Determine the [X, Y] coordinate at the center of the cell enclosing the given text.  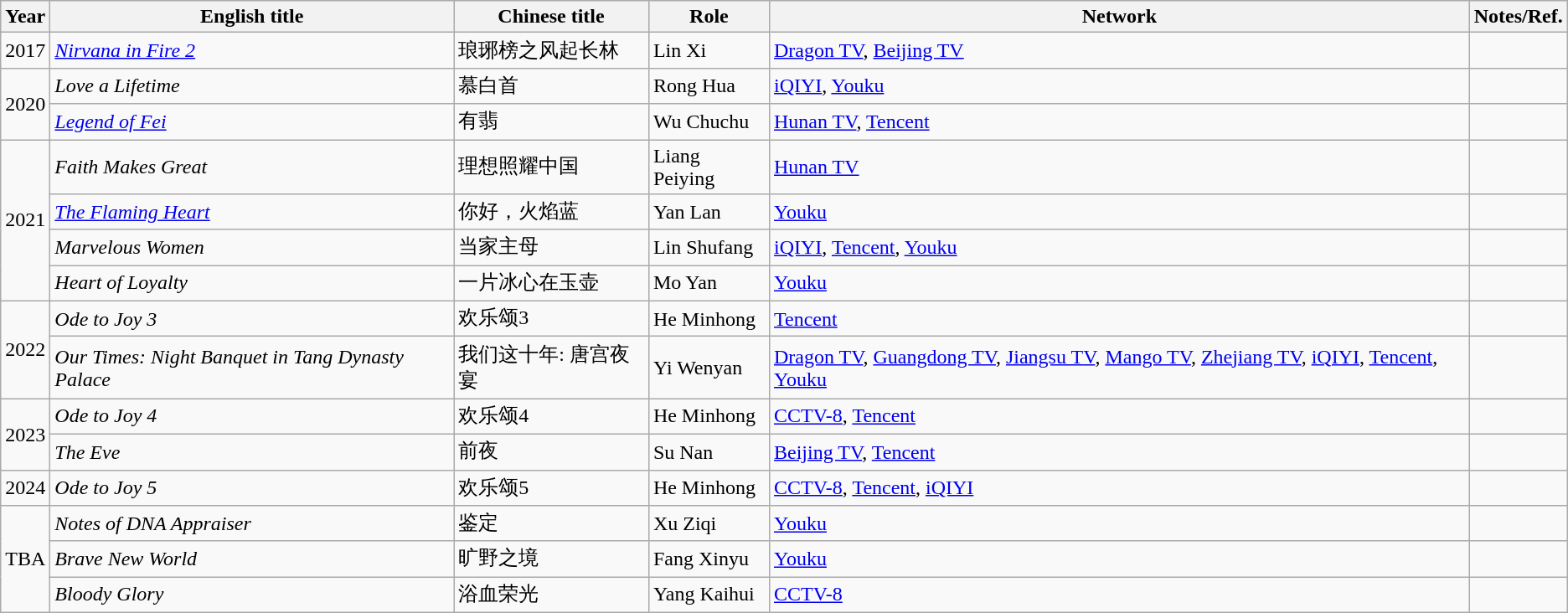
2017 [25, 50]
欢乐颂3 [551, 318]
Lin Shufang [709, 248]
Heart of Loyalty [252, 283]
Wu Chuchu [709, 122]
Dragon TV, Guangdong TV, Jiangsu TV, Mango TV, Zhejiang TV, iQIYI, Tencent, Youku [1119, 368]
English title [252, 17]
2024 [25, 487]
TBA [25, 559]
Ode to Joy 3 [252, 318]
Tencent [1119, 318]
Hunan TV, Tencent [1119, 122]
Ode to Joy 4 [252, 417]
Chinese title [551, 17]
慕白首 [551, 85]
CCTV-8, Tencent, iQIYI [1119, 487]
当家主母 [551, 248]
Xu Ziqi [709, 524]
Legend of Fei [252, 122]
iQIYI, Youku [1119, 85]
Yang Kaihui [709, 595]
有翡 [551, 122]
鉴定 [551, 524]
Liang Peiying [709, 166]
Role [709, 17]
iQIYI, Tencent, Youku [1119, 248]
Dragon TV, Beijing TV [1119, 50]
Yan Lan [709, 213]
Mo Yan [709, 283]
Our Times: Night Banquet in Tang Dynasty Palace [252, 368]
Marvelous Women [252, 248]
Brave New World [252, 559]
Notes/Ref. [1518, 17]
2023 [25, 434]
你好，火焰蓝 [551, 213]
理想照耀中国 [551, 166]
Rong Hua [709, 85]
Beijing TV, Tencent [1119, 452]
2021 [25, 219]
2020 [25, 104]
CCTV-8, Tencent [1119, 417]
一片冰心在玉壶 [551, 283]
2022 [25, 350]
Su Nan [709, 452]
Notes of DNA Appraiser [252, 524]
Nirvana in Fire 2 [252, 50]
Year [25, 17]
Yi Wenyan [709, 368]
欢乐颂5 [551, 487]
浴血荣光 [551, 595]
The Eve [252, 452]
Ode to Joy 5 [252, 487]
前夜 [551, 452]
Hunan TV [1119, 166]
欢乐颂4 [551, 417]
旷野之境 [551, 559]
Lin Xi [709, 50]
琅琊榜之风起长林 [551, 50]
Fang Xinyu [709, 559]
我们这十年: 唐宫夜宴 [551, 368]
CCTV-8 [1119, 595]
Network [1119, 17]
Faith Makes Great [252, 166]
Bloody Glory [252, 595]
Love a Lifetime [252, 85]
The Flaming Heart [252, 213]
